Locate the cell with the specified text and output its (X, Y) center coordinate. 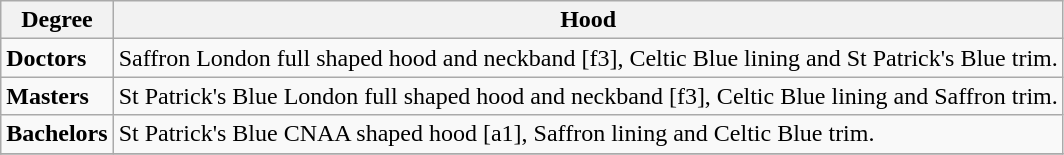
Masters (57, 96)
Saffron London full shaped hood and neckband [f3], Celtic Blue lining and St Patrick's Blue trim. (588, 58)
Doctors (57, 58)
Hood (588, 20)
Bachelors (57, 134)
Degree (57, 20)
St Patrick's Blue London full shaped hood and neckband [f3], Celtic Blue lining and Saffron trim. (588, 96)
St Patrick's Blue CNAA shaped hood [a1], Saffron lining and Celtic Blue trim. (588, 134)
